Identify which cell holds the provided text, then report its (X, Y) central coordinate. 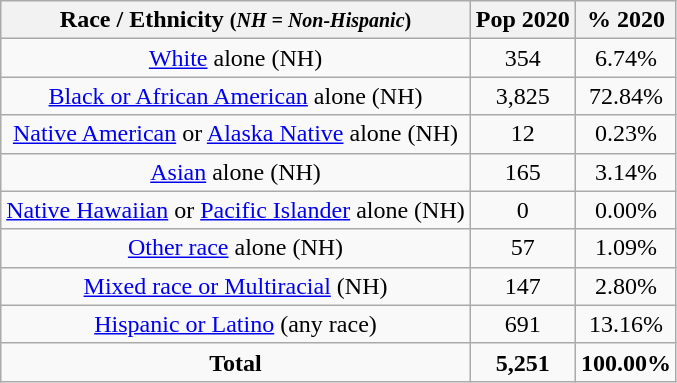
White alone (NH) (236, 58)
354 (522, 58)
13.16% (626, 324)
Race / Ethnicity (NH = Non-Hispanic) (236, 20)
0.23% (626, 134)
691 (522, 324)
% 2020 (626, 20)
6.74% (626, 58)
Pop 2020 (522, 20)
72.84% (626, 96)
5,251 (522, 362)
Total (236, 362)
57 (522, 248)
Black or African American alone (NH) (236, 96)
Hispanic or Latino (any race) (236, 324)
3,825 (522, 96)
0 (522, 210)
100.00% (626, 362)
165 (522, 172)
1.09% (626, 248)
Asian alone (NH) (236, 172)
3.14% (626, 172)
Mixed race or Multiracial (NH) (236, 286)
12 (522, 134)
Native Hawaiian or Pacific Islander alone (NH) (236, 210)
Native American or Alaska Native alone (NH) (236, 134)
Other race alone (NH) (236, 248)
2.80% (626, 286)
147 (522, 286)
0.00% (626, 210)
